Identify which cell holds the provided text, then report its [X, Y] central coordinate. 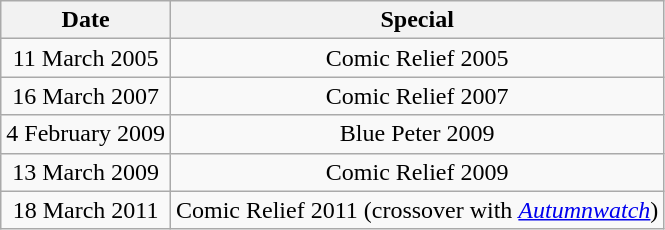
Special [416, 20]
Comic Relief 2007 [416, 96]
Date [86, 20]
Comic Relief 2011 (crossover with Autumnwatch) [416, 210]
Comic Relief 2005 [416, 58]
Comic Relief 2009 [416, 172]
13 March 2009 [86, 172]
4 February 2009 [86, 134]
Blue Peter 2009 [416, 134]
16 March 2007 [86, 96]
18 March 2011 [86, 210]
11 March 2005 [86, 58]
